Search for the cell housing the specified text and yield its [x, y] center coordinate. 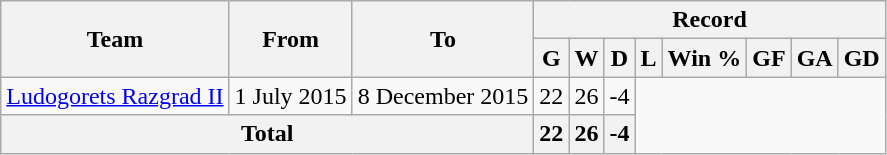
1 July 2015 [290, 96]
From [290, 39]
GF [769, 58]
L [648, 58]
GA [814, 58]
Record [710, 20]
GD [862, 58]
W [586, 58]
Win % [704, 58]
8 December 2015 [443, 96]
Ludogorets Razgrad II [115, 96]
Total [268, 134]
Team [115, 39]
To [443, 39]
D [620, 58]
G [552, 58]
